From the cell containing the given text, extract its center point as (X, Y) coordinate. 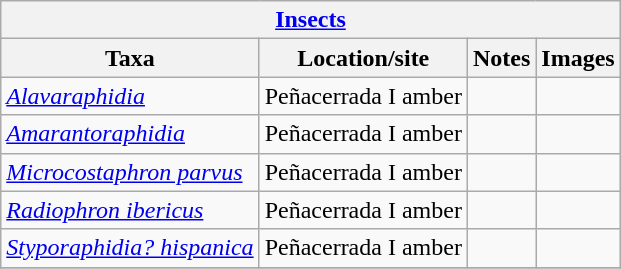
Taxa (130, 58)
Microcostaphron parvus (130, 172)
Alavaraphidia (130, 96)
Radiophron ibericus (130, 210)
Images (578, 58)
Styporaphidia? hispanica (130, 248)
Location/site (363, 58)
Amarantoraphidia (130, 134)
Notes (501, 58)
Insects (310, 20)
